Find where the given text appears and provide that cell's center as (x, y) coordinate. 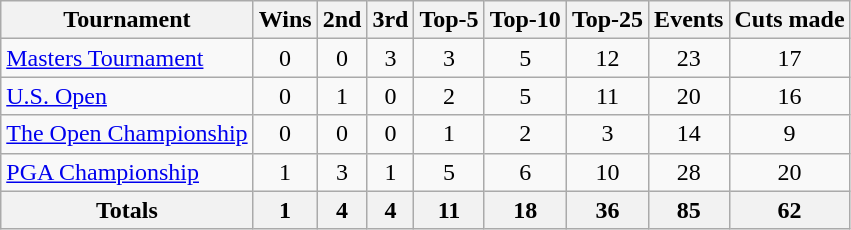
Top-10 (525, 20)
PGA Championship (127, 172)
9 (790, 134)
Top-25 (607, 20)
U.S. Open (127, 96)
14 (689, 134)
17 (790, 58)
10 (607, 172)
18 (525, 210)
Wins (285, 20)
2nd (342, 20)
28 (689, 172)
Cuts made (790, 20)
62 (790, 210)
36 (607, 210)
23 (689, 58)
12 (607, 58)
Totals (127, 210)
6 (525, 172)
85 (689, 210)
Events (689, 20)
16 (790, 96)
Masters Tournament (127, 58)
The Open Championship (127, 134)
Tournament (127, 20)
Top-5 (449, 20)
3rd (390, 20)
